Detect which cell encompasses the target text, then output its [x, y] center coordinate. 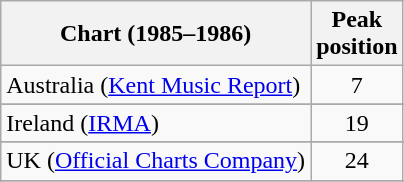
24 [357, 161]
Peakposition [357, 34]
UK (Official Charts Company) [156, 161]
19 [357, 123]
Ireland (IRMA) [156, 123]
Australia (Kent Music Report) [156, 85]
7 [357, 85]
Chart (1985–1986) [156, 34]
